Locate the cell with the specified text and output its (X, Y) center coordinate. 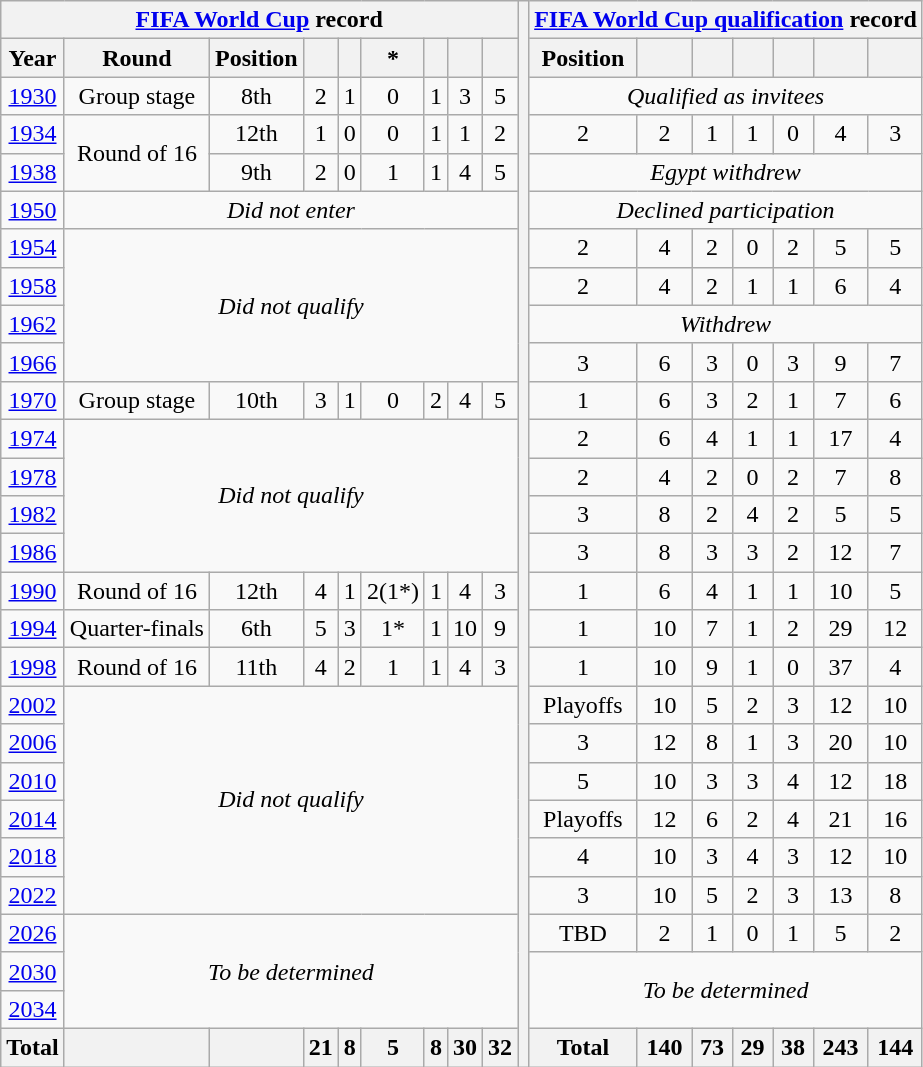
11th (256, 667)
Egypt withdrew (726, 172)
1966 (33, 362)
Declined participation (726, 210)
140 (664, 1047)
1978 (33, 477)
1990 (33, 591)
243 (840, 1047)
1994 (33, 629)
TBD (584, 933)
Quarter-finals (136, 629)
2(1*) (392, 591)
1938 (33, 172)
1934 (33, 134)
1954 (33, 248)
1986 (33, 553)
Year (33, 58)
2010 (33, 781)
Qualified as invitees (726, 96)
2030 (33, 971)
1* (392, 629)
30 (464, 1047)
1974 (33, 438)
1930 (33, 96)
37 (840, 667)
Did not enter (290, 210)
73 (712, 1047)
8th (256, 96)
2014 (33, 819)
32 (500, 1047)
* (392, 58)
20 (840, 743)
1970 (33, 400)
FIFA World Cup record (260, 20)
1958 (33, 286)
16 (896, 819)
2018 (33, 857)
1962 (33, 324)
1982 (33, 515)
2034 (33, 1009)
FIFA World Cup qualification record (726, 20)
13 (840, 895)
2006 (33, 743)
18 (896, 781)
144 (896, 1047)
6th (256, 629)
2022 (33, 895)
Round (136, 58)
1998 (33, 667)
Withdrew (726, 324)
9th (256, 172)
2026 (33, 933)
2002 (33, 705)
10th (256, 400)
17 (840, 438)
38 (794, 1047)
1950 (33, 210)
